Return the [x, y] coordinate for the center point of the cell that contains the specified text.  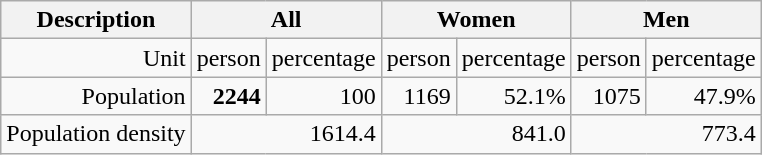
Description [96, 20]
47.9% [704, 96]
1169 [418, 96]
Population [96, 96]
All [286, 20]
2244 [228, 96]
773.4 [666, 134]
841.0 [476, 134]
1614.4 [286, 134]
Population density [96, 134]
Women [476, 20]
100 [324, 96]
1075 [608, 96]
Men [666, 20]
52.1% [514, 96]
Unit [96, 58]
